Find where the given text appears and provide that cell's center as [x, y] coordinate. 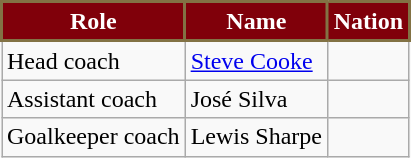
Assistant coach [94, 99]
José Silva [256, 99]
Role [94, 22]
Nation [368, 22]
Lewis Sharpe [256, 137]
Name [256, 22]
Goalkeeper coach [94, 137]
Head coach [94, 60]
Steve Cooke [256, 60]
